Capture the cell that displays the provided text and extract its (X, Y) central coordinate. 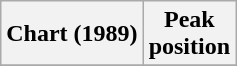
Peakposition (189, 34)
Chart (1989) (72, 34)
